Determine the (X, Y) coordinate at the center of the cell enclosing the given text.  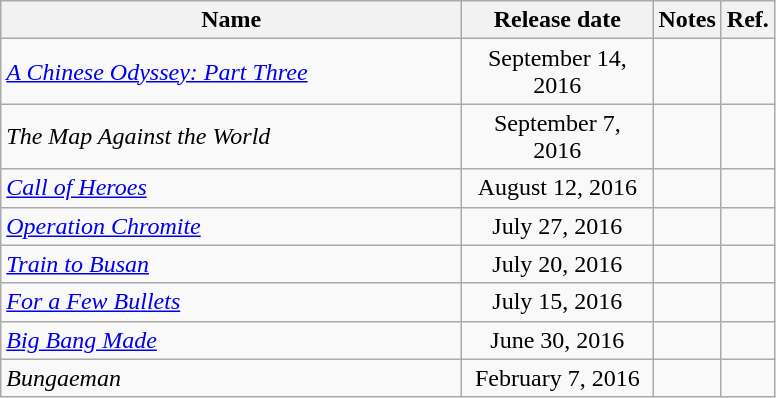
July 27, 2016 (558, 226)
August 12, 2016 (558, 188)
A Chinese Odyssey: Part Three (232, 72)
The Map Against the World (232, 136)
Ref. (748, 20)
Bungaeman (232, 378)
Name (232, 20)
September 14, 2016 (558, 72)
For a Few Bullets (232, 302)
July 20, 2016 (558, 264)
Train to Busan (232, 264)
Call of Heroes (232, 188)
Release date (558, 20)
Operation Chromite (232, 226)
September 7, 2016 (558, 136)
Notes (687, 20)
February 7, 2016 (558, 378)
Big Bang Made (232, 340)
June 30, 2016 (558, 340)
July 15, 2016 (558, 302)
